Pinpoint the cell where the given text exists, returning its [x, y] midpoint coordinate. 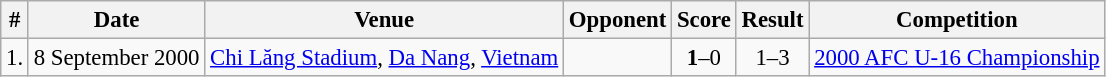
Chi Lăng Stadium, Da Nang, Vietnam [384, 58]
1. [15, 58]
8 September 2000 [116, 58]
Opponent [618, 20]
Result [772, 20]
Score [704, 20]
Competition [957, 20]
1–0 [704, 58]
Date [116, 20]
1–3 [772, 58]
2000 AFC U-16 Championship [957, 58]
Venue [384, 20]
# [15, 20]
